Locate the cell with the specified text and output its (X, Y) center coordinate. 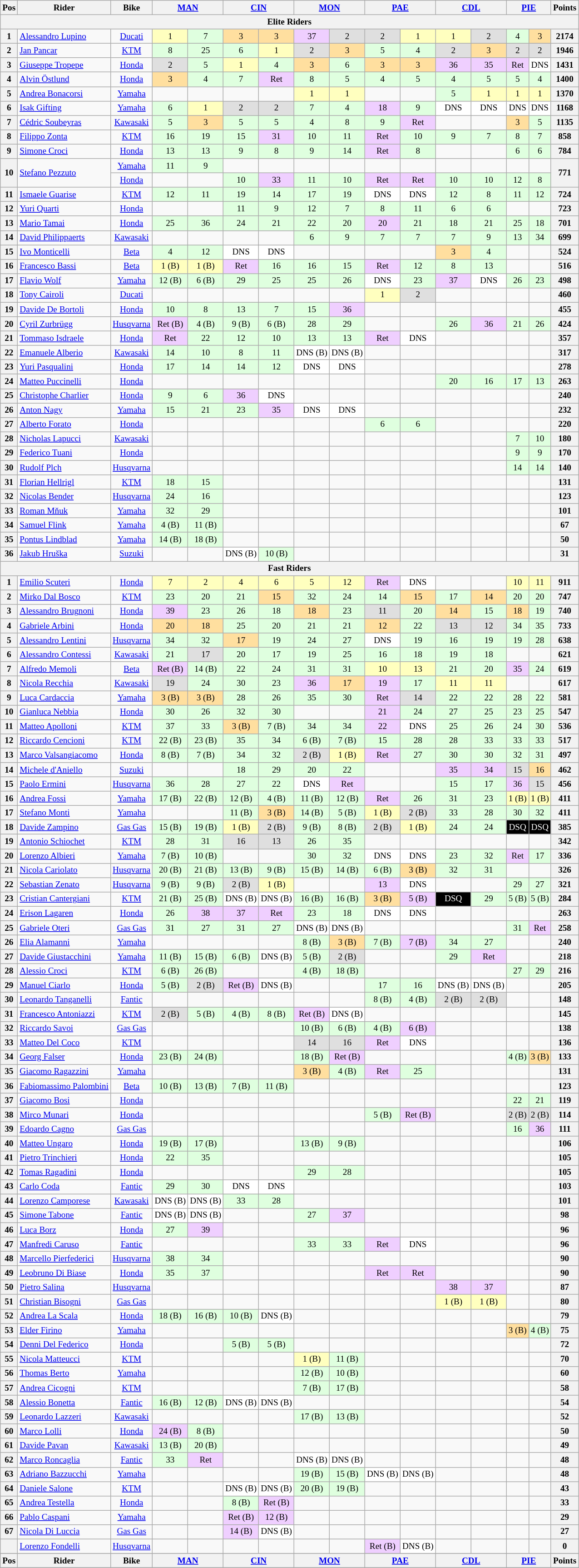
136 (564, 1043)
Nicola Di Luccia (64, 1532)
Matteo Apolloni (64, 727)
40 (9, 1144)
Florian Hellrigl (64, 482)
Riccardo Cencioni (64, 741)
Nicola Cariolato (64, 870)
Yuri Quarti (64, 209)
Leobruno Di Biase (64, 1273)
Matteo Ungaro (64, 1144)
771 (564, 173)
357 (564, 338)
Andrea La Scala (64, 1316)
62 (9, 1460)
Davide Zampino (64, 827)
1431 (564, 65)
Nicolas Bender (64, 496)
Alessandro Lentini (64, 640)
Marcello Pierfederici (64, 1258)
321 (564, 885)
Leonardo Lazzeri (64, 1417)
Tomas Ragadini (64, 1172)
724 (564, 195)
740 (564, 611)
Marco Valsangiacomo (64, 755)
170 (564, 453)
Filippo Zonta (64, 137)
Alberto Forato (64, 424)
98 (564, 1215)
Giuseppe Tropepe (64, 65)
Sebastian Zenato (64, 885)
Nicholas Lapucci (64, 439)
619 (564, 669)
621 (564, 654)
Thomas Berto (64, 1373)
148 (564, 1000)
Giacomo Bosi (64, 1100)
Francesco Bassi (64, 266)
Cristian Cantergiani (64, 899)
63 (9, 1474)
517 (564, 741)
65 (9, 1503)
David Philippaerts (64, 238)
Gabriele Oteri (64, 928)
180 (564, 439)
385 (564, 827)
Simone Croci (64, 151)
Tony Cairoli (64, 295)
80 (564, 1302)
Fast Riders (290, 569)
638 (564, 640)
Alfredo Memoli (64, 669)
581 (564, 698)
1400 (564, 80)
Alessio Bonetta (64, 1403)
79 (564, 1316)
26 (B) (206, 971)
497 (564, 755)
Antonio Schiochet (64, 842)
784 (564, 151)
Pablo Caspani (64, 1518)
Georg Falser (64, 1057)
Nicola Matteucci (64, 1359)
Alessandro Brugnoni (64, 611)
858 (564, 137)
114 (564, 1115)
66 (9, 1518)
Alessandro Lupino (64, 36)
Elia Alamanni (64, 942)
Jakub Hruška (64, 554)
Lorenzo Fondelli (64, 1546)
462 (564, 770)
Samuel Flink (64, 525)
Davide De Bortoli (64, 310)
Erison Lagaren (64, 914)
56 (9, 1373)
Gabriele Arbini (64, 626)
Pietro Trinchieri (64, 1158)
336 (564, 856)
1135 (564, 123)
Alvin Östlund (64, 80)
Stefano Pezzuto (64, 173)
723 (564, 209)
455 (564, 310)
46 (9, 1230)
342 (564, 842)
Lorenzo Camporese (64, 1201)
1946 (564, 50)
Ivo Monticelli (64, 252)
Davide Giustacchini (64, 957)
733 (564, 626)
103 (564, 1187)
Carlo Coda (64, 1187)
72 (564, 1345)
Stefano Monti (64, 813)
Flavio Wolf (64, 281)
Anton Nagy (64, 410)
Simone Tabone (64, 1215)
64 (9, 1489)
Rudolf Plch (64, 468)
87 (564, 1288)
57 (9, 1388)
Matteo Del Coco (64, 1043)
Cédric Soubeyras (64, 123)
Davide Pavan (64, 1446)
Ismaele Guarise (64, 195)
460 (564, 295)
59 (9, 1417)
Paolo Ermini (64, 784)
Marco Roncaglia (64, 1460)
42 (9, 1172)
Manfredi Caruso (64, 1244)
75 (564, 1330)
536 (564, 727)
Nicola Recchia (64, 684)
119 (564, 1100)
216 (564, 971)
133 (564, 1057)
205 (564, 985)
Andrea Bonacorsi (64, 94)
278 (564, 367)
51 (9, 1302)
140 (564, 468)
Pietro Salina (64, 1288)
Adriano Bazzucchi (64, 1474)
45 (9, 1215)
111 (564, 1129)
Gianluca Nebbia (64, 712)
701 (564, 223)
Riccardo Savoi (64, 1029)
317 (564, 353)
284 (564, 899)
0 (564, 1546)
Roman Mňuk (64, 511)
Andrea Cicogni (64, 1388)
1168 (564, 108)
Emilio Scuteri (64, 583)
547 (564, 712)
Luca Borz (64, 1230)
Mirco Munari (64, 1115)
326 (564, 870)
70 (564, 1359)
55 (9, 1359)
Jan Pancar (64, 50)
Michele d'Aniello (64, 770)
1370 (564, 94)
Yuri Pasqualini (64, 367)
456 (564, 784)
911 (564, 583)
Manuel Ciarlo (64, 985)
424 (564, 324)
Daniele Salone (64, 1489)
220 (564, 424)
Mario Tamai (64, 223)
Isak Gifting (64, 108)
524 (564, 252)
218 (564, 957)
516 (564, 266)
747 (564, 597)
Elder Firino (64, 1330)
232 (564, 410)
Francesco Antoniazzi (64, 1014)
258 (564, 928)
Tommaso Isdraele (64, 338)
41 (9, 1158)
106 (564, 1144)
Alessio Croci (64, 971)
2174 (564, 36)
Denni Del Federico (64, 1345)
Elite Riders (290, 22)
Matteo Puccinelli (64, 381)
498 (564, 281)
Andrea Fossi (64, 799)
Cyril Zurbrügg (64, 324)
44 (9, 1201)
Fabiomassimo Palombini (64, 1086)
Alessandro Contessi (64, 654)
138 (564, 1029)
Christophe Charlier (64, 396)
53 (9, 1330)
Pontus Lindblad (64, 539)
Andrea Testella (64, 1503)
47 (9, 1244)
Leonardo Tanganelli (64, 1000)
Lorenzo Albieri (64, 856)
145 (564, 1014)
617 (564, 684)
Emanuele Alberio (64, 353)
Mirko Dal Bosco (64, 597)
61 (9, 1446)
Edoardo Cagno (64, 1129)
Christian Bisogni (64, 1302)
Marco Lolli (64, 1431)
699 (564, 238)
Federico Tuani (64, 453)
Luca Cardaccia (64, 698)
Giacomo Ragazzini (64, 1072)
25 (B) (206, 899)
